Pinpoint the cell where the given text exists, returning its (X, Y) midpoint coordinate. 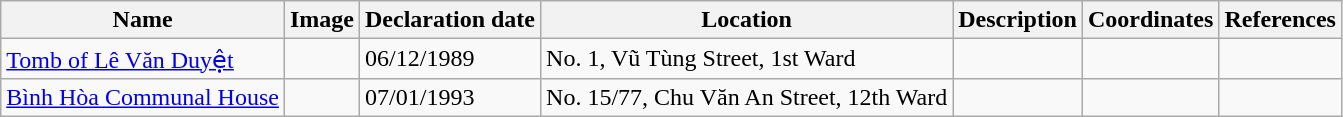
Description (1018, 20)
Location (747, 20)
Name (143, 20)
No. 1, Vũ Tùng Street, 1st Ward (747, 59)
Tomb of Lê Văn Duyệt (143, 59)
Coordinates (1150, 20)
No. 15/77, Chu Văn An Street, 12th Ward (747, 97)
Declaration date (450, 20)
Image (322, 20)
Bình Hòa Communal House (143, 97)
References (1280, 20)
07/01/1993 (450, 97)
06/12/1989 (450, 59)
